Detect which cell encompasses the target text, then output its [x, y] center coordinate. 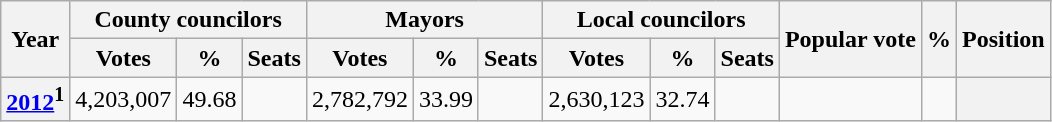
49.68 [210, 100]
Local councilors [662, 20]
4,203,007 [124, 100]
33.99 [446, 100]
Position [1003, 39]
2,630,123 [596, 100]
County councilors [188, 20]
Year [36, 39]
Popular vote [850, 39]
20121 [36, 100]
2,782,792 [360, 100]
32.74 [682, 100]
Mayors [424, 20]
